Determine the [X, Y] coordinate at the center of the cell enclosing the given text.  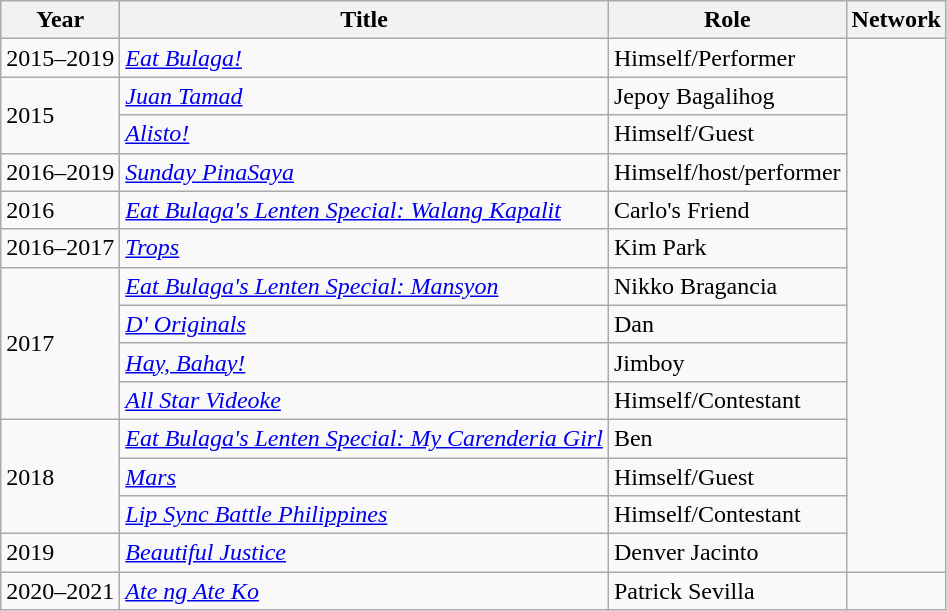
2019 [60, 553]
Sunday PinaSaya [364, 172]
Lip Sync Battle Philippines [364, 515]
2015–2019 [60, 58]
2015 [60, 115]
Eat Bulaga! [364, 58]
Jimboy [727, 362]
Himself/Performer [727, 58]
Year [60, 20]
2017 [60, 343]
Ate ng Ate Ko [364, 591]
Eat Bulaga's Lenten Special: Mansyon [364, 286]
Himself/host/performer [727, 172]
Trops [364, 248]
Alisto! [364, 134]
Dan [727, 324]
Eat Bulaga's Lenten Special: My Carenderia Girl [364, 438]
Mars [364, 477]
Ben [727, 438]
Role [727, 20]
Title [364, 20]
2016–2019 [60, 172]
Denver Jacinto [727, 553]
D' Originals [364, 324]
Eat Bulaga's Lenten Special: Walang Kapalit [364, 210]
Jepoy Bagalihog [727, 96]
2016–2017 [60, 248]
Beautiful Justice [364, 553]
Hay, Bahay! [364, 362]
Carlo's Friend [727, 210]
Juan Tamad [364, 96]
All Star Videoke [364, 400]
Patrick Sevilla [727, 591]
Nikko Bragancia [727, 286]
2018 [60, 476]
2020–2021 [60, 591]
Network [896, 20]
2016 [60, 210]
Kim Park [727, 248]
